From the cell containing the given text, extract its center point as (x, y) coordinate. 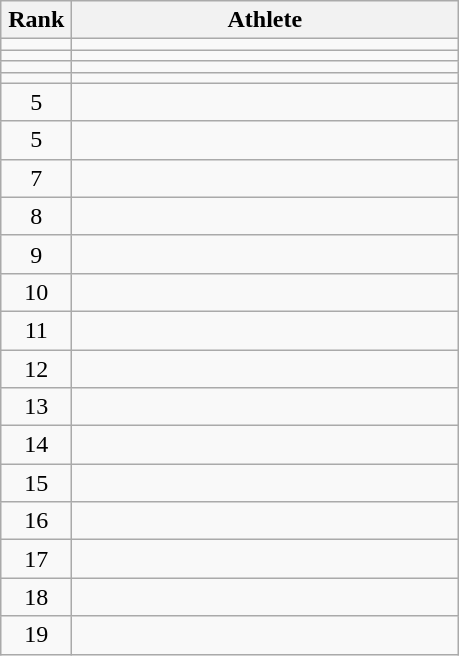
Athlete (265, 20)
17 (36, 559)
7 (36, 178)
18 (36, 597)
Rank (36, 20)
11 (36, 330)
16 (36, 521)
12 (36, 369)
14 (36, 445)
8 (36, 216)
19 (36, 635)
13 (36, 407)
10 (36, 292)
9 (36, 254)
15 (36, 483)
